From the cell containing the given text, extract its center point as [X, Y] coordinate. 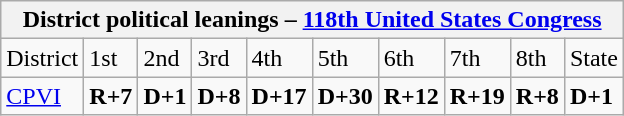
District [42, 58]
4th [279, 58]
D+17 [279, 96]
R+7 [111, 96]
R+19 [477, 96]
R+12 [411, 96]
State [594, 58]
8th [537, 58]
5th [345, 58]
D+8 [219, 96]
CPVI [42, 96]
District political leanings – 118th United States Congress [312, 20]
7th [477, 58]
1st [111, 58]
R+8 [537, 96]
3rd [219, 58]
6th [411, 58]
2nd [165, 58]
D+30 [345, 96]
